Search for the cell housing the specified text and yield its (X, Y) center coordinate. 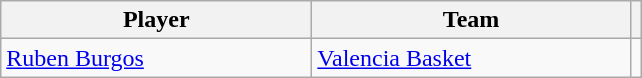
Valencia Basket (472, 58)
Ruben Burgos (156, 58)
Team (472, 20)
Player (156, 20)
